Output the [X, Y] coordinate of the center of the cell containing the given text.  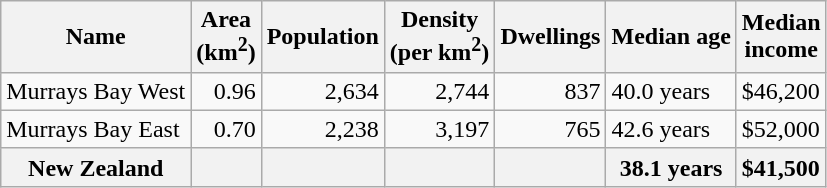
Murrays Bay West [96, 91]
38.1 years [671, 167]
Density(per km2) [440, 37]
$41,500 [781, 167]
Population [322, 37]
Name [96, 37]
$52,000 [781, 129]
42.6 years [671, 129]
837 [550, 91]
Dwellings [550, 37]
2,238 [322, 129]
Medianincome [781, 37]
40.0 years [671, 91]
Murrays Bay East [96, 129]
3,197 [440, 129]
Median age [671, 37]
New Zealand [96, 167]
0.70 [226, 129]
2,744 [440, 91]
Area(km2) [226, 37]
0.96 [226, 91]
765 [550, 129]
$46,200 [781, 91]
2,634 [322, 91]
